Identify which cell holds the provided text, then report its [X, Y] central coordinate. 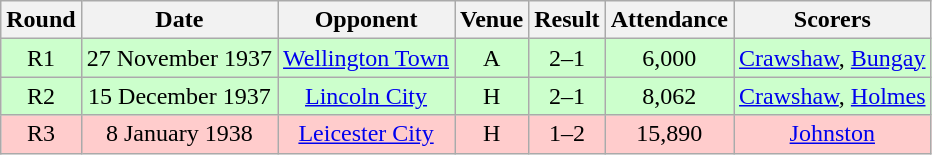
Crawshaw, Bungay [832, 58]
R2 [41, 96]
1–2 [567, 134]
Johnston [832, 134]
R1 [41, 58]
6,000 [669, 58]
27 November 1937 [179, 58]
Venue [492, 20]
R3 [41, 134]
Opponent [366, 20]
15,890 [669, 134]
8,062 [669, 96]
15 December 1937 [179, 96]
8 January 1938 [179, 134]
Lincoln City [366, 96]
Date [179, 20]
Crawshaw, Holmes [832, 96]
Wellington Town [366, 58]
A [492, 58]
Result [567, 20]
Leicester City [366, 134]
Attendance [669, 20]
Scorers [832, 20]
Round [41, 20]
